Capture the cell that displays the provided text and extract its [x, y] central coordinate. 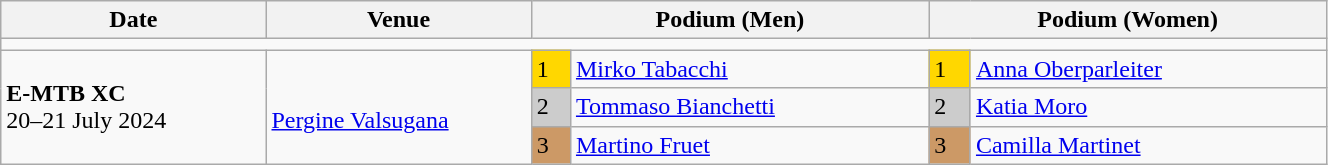
Date [134, 20]
Katia Moro [1148, 107]
Venue [398, 20]
Anna Oberparleiter [1148, 69]
Tommaso Bianchetti [749, 107]
Podium (Women) [1128, 20]
Pergine Valsugana [398, 107]
Mirko Tabacchi [749, 69]
Camilla Martinet [1148, 145]
E-MTB XC 20–21 July 2024 [134, 107]
Martino Fruet [749, 145]
Podium (Men) [730, 20]
